Locate the cell with the specified text and output its (X, Y) center coordinate. 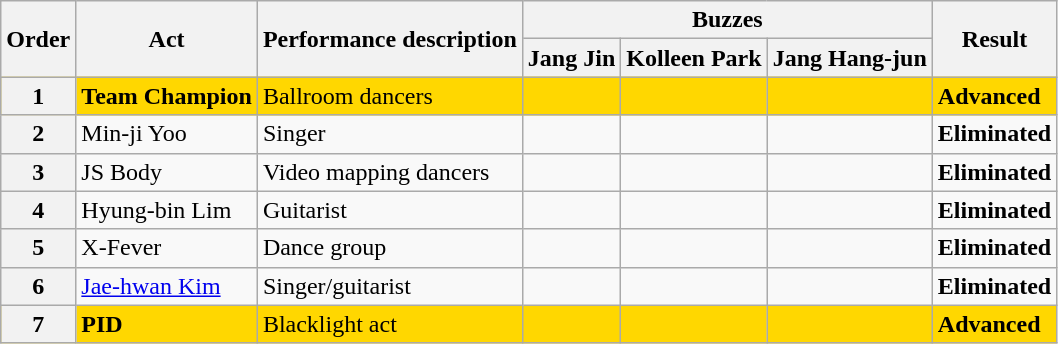
Team Champion (167, 96)
Dance group (390, 248)
7 (38, 324)
PID (167, 324)
Min-ji Yoo (167, 134)
Guitarist (390, 210)
Video mapping dancers (390, 172)
Order (38, 39)
Hyung-bin Lim (167, 210)
2 (38, 134)
Jang Jin (571, 58)
Blacklight act (390, 324)
Singer/guitarist (390, 286)
4 (38, 210)
Singer (390, 134)
5 (38, 248)
Performance description (390, 39)
Kolleen Park (694, 58)
1 (38, 96)
Jae-hwan Kim (167, 286)
X-Fever (167, 248)
Jang Hang-jun (850, 58)
Buzzes (727, 20)
6 (38, 286)
Ballroom dancers (390, 96)
3 (38, 172)
JS Body (167, 172)
Result (994, 39)
Act (167, 39)
